Return the [x, y] coordinate for the center point of the cell that contains the specified text.  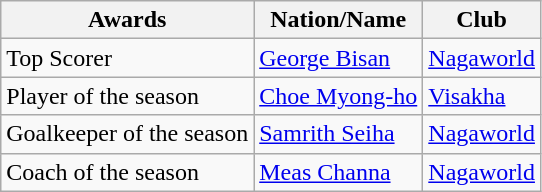
Samrith Seiha [338, 134]
Top Scorer [128, 58]
Club [482, 20]
Meas Channa [338, 172]
Nation/Name [338, 20]
Player of the season [128, 96]
George Bisan [338, 58]
Visakha [482, 96]
Awards [128, 20]
Choe Myong-ho [338, 96]
Goalkeeper of the season [128, 134]
Coach of the season [128, 172]
